For the text-containing cell, return its midpoint in [x, y] coordinate format. 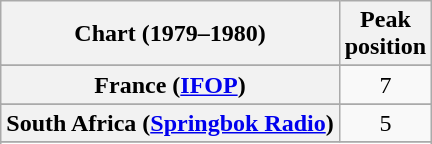
France (IFOP) [170, 85]
Peakposition [385, 34]
Chart (1979–1980) [170, 34]
7 [385, 85]
5 [385, 123]
South Africa (Springbok Radio) [170, 123]
